Capture the cell that displays the provided text and extract its [X, Y] central coordinate. 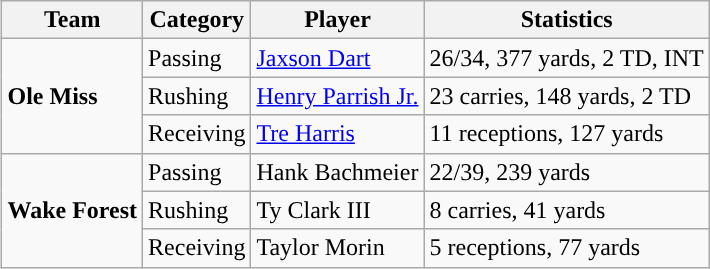
23 carries, 148 yards, 2 TD [566, 96]
Taylor Morin [338, 248]
26/34, 377 yards, 2 TD, INT [566, 58]
Team [72, 20]
Tre Harris [338, 134]
Wake Forest [72, 210]
Statistics [566, 20]
11 receptions, 127 yards [566, 134]
Player [338, 20]
8 carries, 41 yards [566, 210]
Hank Bachmeier [338, 172]
Henry Parrish Jr. [338, 96]
Ole Miss [72, 96]
Category [197, 20]
Jaxson Dart [338, 58]
Ty Clark III [338, 210]
22/39, 239 yards [566, 172]
5 receptions, 77 yards [566, 248]
